Find where the given text appears and provide that cell's center as (X, Y) coordinate. 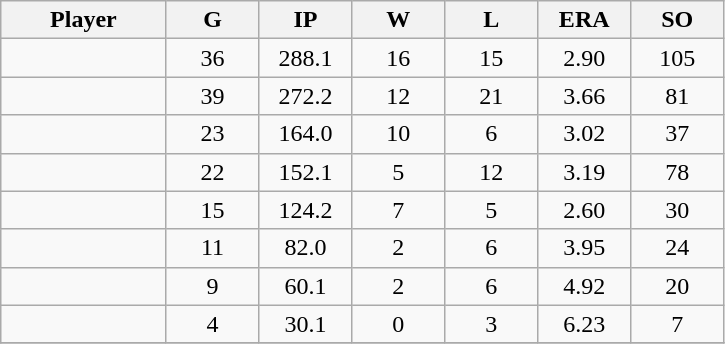
82.0 (306, 248)
22 (212, 172)
4.92 (584, 286)
21 (492, 96)
3.95 (584, 248)
0 (398, 324)
9 (212, 286)
2.90 (584, 58)
152.1 (306, 172)
IP (306, 20)
3.66 (584, 96)
3.19 (584, 172)
4 (212, 324)
11 (212, 248)
272.2 (306, 96)
36 (212, 58)
37 (678, 134)
39 (212, 96)
164.0 (306, 134)
L (492, 20)
G (212, 20)
16 (398, 58)
6.23 (584, 324)
105 (678, 58)
20 (678, 286)
24 (678, 248)
Player (84, 20)
2.60 (584, 210)
W (398, 20)
30.1 (306, 324)
23 (212, 134)
3 (492, 324)
30 (678, 210)
81 (678, 96)
3.02 (584, 134)
ERA (584, 20)
124.2 (306, 210)
60.1 (306, 286)
10 (398, 134)
288.1 (306, 58)
SO (678, 20)
78 (678, 172)
